Find where the given text appears and provide that cell's center as [x, y] coordinate. 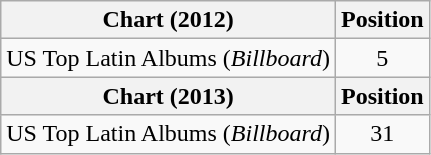
5 [382, 58]
Chart (2012) [168, 20]
31 [382, 134]
Chart (2013) [168, 96]
